Locate the cell with the specified text and output its (x, y) center coordinate. 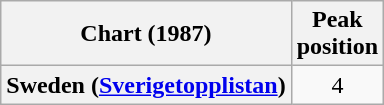
4 (337, 85)
Peakposition (337, 34)
Sweden (Sverigetopplistan) (146, 85)
Chart (1987) (146, 34)
